Return the [X, Y] coordinate for the center point of the cell that contains the specified text.  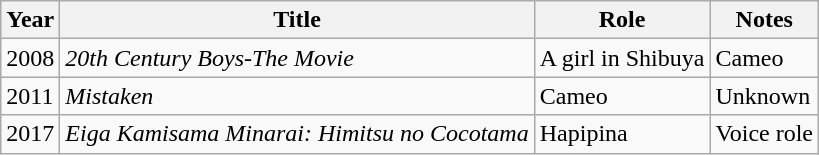
2008 [30, 58]
Unknown [764, 96]
Notes [764, 20]
20th Century Boys-The Movie [297, 58]
Year [30, 20]
A girl in Shibuya [622, 58]
Voice role [764, 134]
Title [297, 20]
Role [622, 20]
Hapipina [622, 134]
2017 [30, 134]
2011 [30, 96]
Mistaken [297, 96]
Eiga Kamisama Minarai: Himitsu no Cocotama [297, 134]
